Detect which cell encompasses the target text, then output its [x, y] center coordinate. 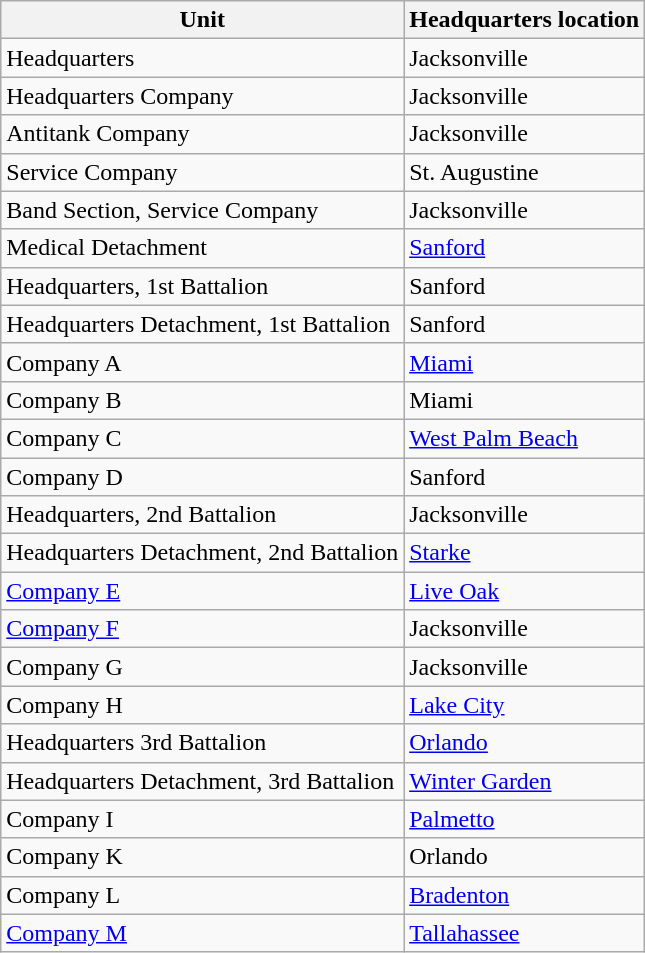
Company G [202, 667]
Headquarters [202, 58]
Company D [202, 477]
Medical Detachment [202, 248]
Headquarters, 1st Battalion [202, 286]
Bradenton [524, 895]
Headquarters Detachment, 1st Battalion [202, 324]
Palmetto [524, 819]
Company K [202, 857]
Company E [202, 591]
Headquarters 3rd Battalion [202, 743]
Live Oak [524, 591]
Company B [202, 400]
Tallahassee [524, 933]
Headquarters, 2nd Battalion [202, 515]
Company I [202, 819]
Unit [202, 20]
West Palm Beach [524, 438]
Starke [524, 553]
Company M [202, 933]
St. Augustine [524, 172]
Service Company [202, 172]
Winter Garden [524, 781]
Headquarters Detachment, 2nd Battalion [202, 553]
Company H [202, 705]
Company F [202, 629]
Headquarters Detachment, 3rd Battalion [202, 781]
Headquarters Company [202, 96]
Headquarters location [524, 20]
Band Section, Service Company [202, 210]
Company A [202, 362]
Company C [202, 438]
Company L [202, 895]
Lake City [524, 705]
Antitank Company [202, 134]
